Locate the cell with the specified text and output its [x, y] center coordinate. 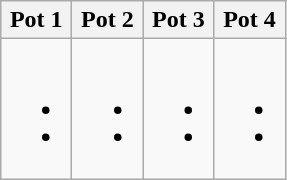
Pot 2 [108, 20]
Pot 1 [36, 20]
Pot 3 [178, 20]
Pot 4 [250, 20]
